Locate the cell with the specified text and output its [X, Y] center coordinate. 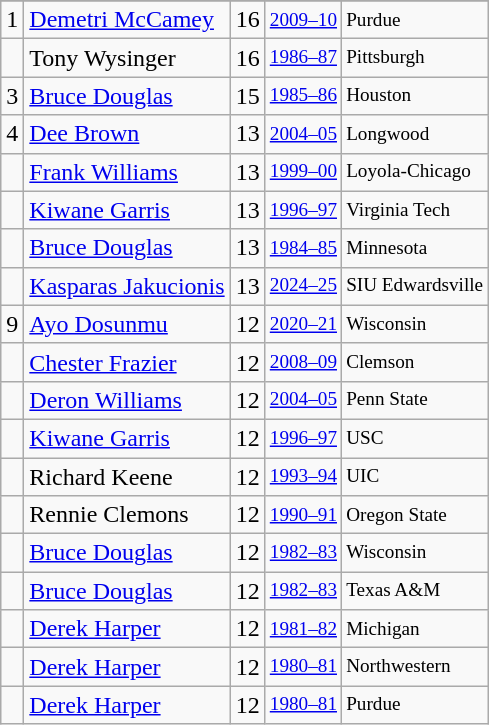
Chester Frazier [127, 362]
2020–21 [303, 324]
SIU Edwardsville [415, 286]
Virginia Tech [415, 210]
1999–00 [303, 172]
Northwestern [415, 667]
USC [415, 438]
1993–94 [303, 477]
1984–85 [303, 248]
Kasparas Jakucionis [127, 286]
Rennie Clemons [127, 515]
9 [12, 324]
Richard Keene [127, 477]
1990–91 [303, 515]
Penn State [415, 400]
Michigan [415, 629]
15 [248, 96]
Oregon State [415, 515]
Pittsburgh [415, 58]
Clemson [415, 362]
3 [12, 96]
UIC [415, 477]
Minnesota [415, 248]
Loyola-Chicago [415, 172]
Demetri McCamey [127, 20]
Texas A&M [415, 591]
1986–87 [303, 58]
Frank Williams [127, 172]
Dee Brown [127, 134]
2009–10 [303, 20]
1985–86 [303, 96]
1 [12, 20]
2024–25 [303, 286]
Tony Wysinger [127, 58]
Houston [415, 96]
2008–09 [303, 362]
Longwood [415, 134]
Ayo Dosunmu [127, 324]
4 [12, 134]
1981–82 [303, 629]
Deron Williams [127, 400]
